Return [X, Y] of the center of cell containing provided text 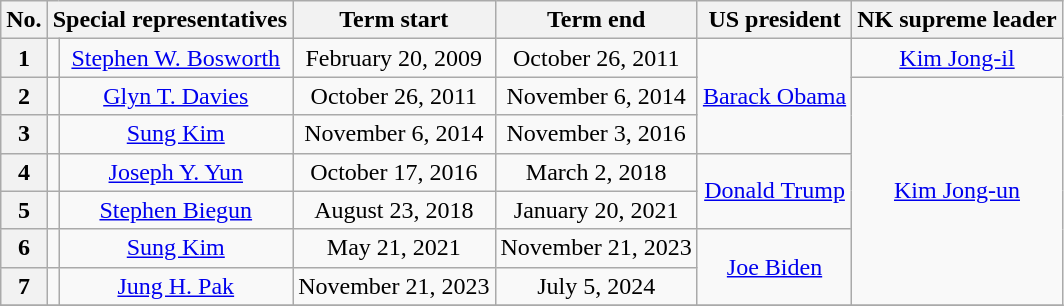
Term start [394, 20]
Special representatives [170, 20]
Glyn T. Davies [176, 96]
Kim Jong-il [958, 58]
2 [24, 96]
Joe Biden [774, 267]
US president [774, 20]
3 [24, 134]
Jung H. Pak [176, 286]
5 [24, 210]
7 [24, 286]
Term end [596, 20]
NK supreme leader [958, 20]
Stephen W. Bosworth [176, 58]
6 [24, 248]
November 3, 2016 [596, 134]
October 17, 2016 [394, 172]
Donald Trump [774, 191]
No. [24, 20]
Kim Jong-un [958, 191]
January 20, 2021 [596, 210]
4 [24, 172]
March 2, 2018 [596, 172]
Barack Obama [774, 96]
July 5, 2024 [596, 286]
August 23, 2018 [394, 210]
1 [24, 58]
May 21, 2021 [394, 248]
February 20, 2009 [394, 58]
Joseph Y. Yun [176, 172]
Stephen Biegun [176, 210]
